Provide the [x, y] coordinate of the cell's center where the given text is located.  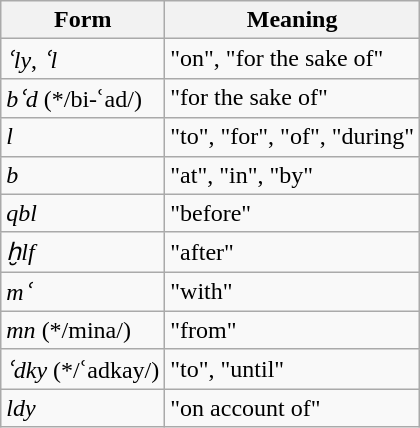
"before" [292, 213]
"on", "for the sake of" [292, 59]
l [83, 137]
ldy [83, 408]
"to", "until" [292, 369]
"after" [292, 252]
b [83, 175]
"on account of" [292, 408]
qbl [83, 213]
ḫlf [83, 252]
ʿly, ʿl [83, 59]
"for the sake of" [292, 98]
"with" [292, 292]
"at", "in", "by" [292, 175]
"to", "for", "of", "during" [292, 137]
mn (*/mina/) [83, 330]
"from" [292, 330]
Meaning [292, 20]
bʿd (*/bi-ʿad/) [83, 98]
Form [83, 20]
ʿdky (*/ʿadkay/) [83, 369]
mʿ [83, 292]
